Return (X, Y) of the center of cell containing provided text 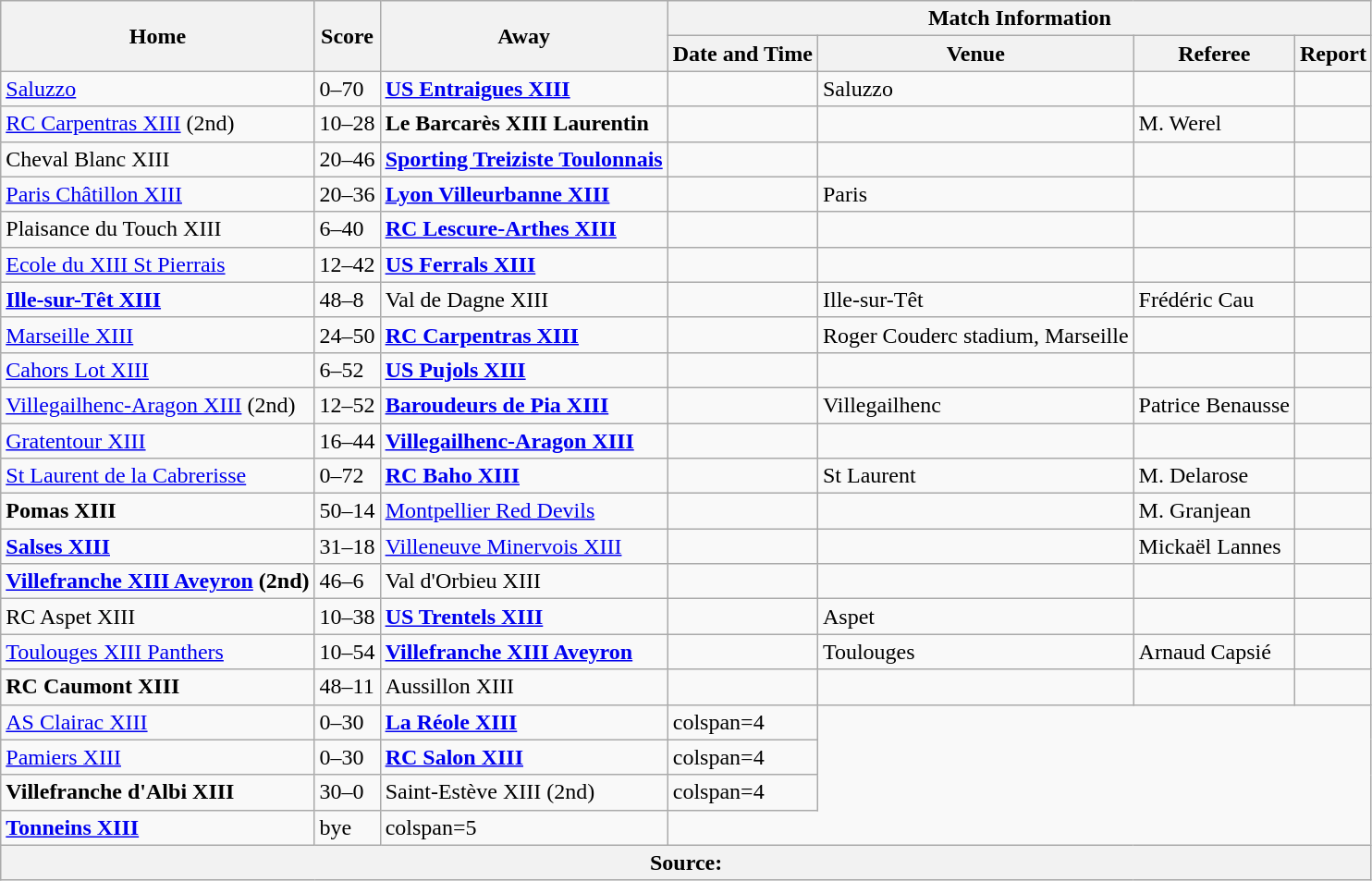
10–38 (348, 617)
M. Granjean (1214, 511)
Salses XIII (157, 546)
Date and Time (742, 54)
La Réole XIII (523, 722)
US Pujols XIII (523, 370)
RC Carpentras XIII (523, 335)
bye (348, 827)
Saint-Estève XIII (2nd) (523, 792)
US Ferrals XIII (523, 264)
Home (157, 36)
RC Salon XIII (523, 757)
10–54 (348, 652)
10–28 (348, 124)
24–50 (348, 335)
Aussillon XIII (523, 687)
20–46 (348, 159)
Referee (1214, 54)
Sporting Treiziste Toulonnais (523, 159)
Villefranche XIII Aveyron (523, 652)
Villefranche d'Albi XIII (157, 792)
Villeneuve Minervois XIII (523, 546)
Montpellier Red Devils (523, 511)
Pamiers XIII (157, 757)
Villegailhenc-Aragon XIII (523, 441)
Away (523, 36)
Aspet (975, 617)
12–52 (348, 405)
Toulouges XIII Panthers (157, 652)
Gratentour XIII (157, 441)
St Laurent (975, 476)
Marseille XIII (157, 335)
0–72 (348, 476)
Score (348, 36)
Frédéric Cau (1214, 300)
Roger Couderc stadium, Marseille (975, 335)
Villegailhenc-Aragon XIII (2nd) (157, 405)
Pomas XIII (157, 511)
Lyon Villeurbanne XIII (523, 194)
Val de Dagne XIII (523, 300)
50–14 (348, 511)
48–8 (348, 300)
6–40 (348, 229)
RC Baho XIII (523, 476)
RC Caumont XIII (157, 687)
Ecole du XIII St Pierrais (157, 264)
US Entraigues XIII (523, 89)
AS Clairac XIII (157, 722)
Tonneins XIII (157, 827)
Report (1333, 54)
US Trentels XIII (523, 617)
Plaisance du Touch XIII (157, 229)
Villegailhenc (975, 405)
Toulouges (975, 652)
Mickaël Lannes (1214, 546)
31–18 (348, 546)
0–70 (348, 89)
Match Information (1019, 18)
Val d'Orbieu XIII (523, 581)
M. Werel (1214, 124)
RC Lescure-Arthes XIII (523, 229)
RC Carpentras XIII (2nd) (157, 124)
46–6 (348, 581)
Le Barcarès XIII Laurentin (523, 124)
30–0 (348, 792)
Arnaud Capsié (1214, 652)
48–11 (348, 687)
Paris Châtillon XIII (157, 194)
Cahors Lot XIII (157, 370)
12–42 (348, 264)
16–44 (348, 441)
Patrice Benausse (1214, 405)
6–52 (348, 370)
St Laurent de la Cabrerisse (157, 476)
Villefranche XIII Aveyron (2nd) (157, 581)
M. Delarose (1214, 476)
colspan=5 (523, 827)
20–36 (348, 194)
Ille-sur-Têt XIII (157, 300)
Ille-sur-Têt (975, 300)
Venue (975, 54)
Paris (975, 194)
Source: (686, 863)
Cheval Blanc XIII (157, 159)
RC Aspet XIII (157, 617)
Baroudeurs de Pia XIII (523, 405)
